Scan for the cell matching the given text and deliver its (X, Y) coordinate at center. 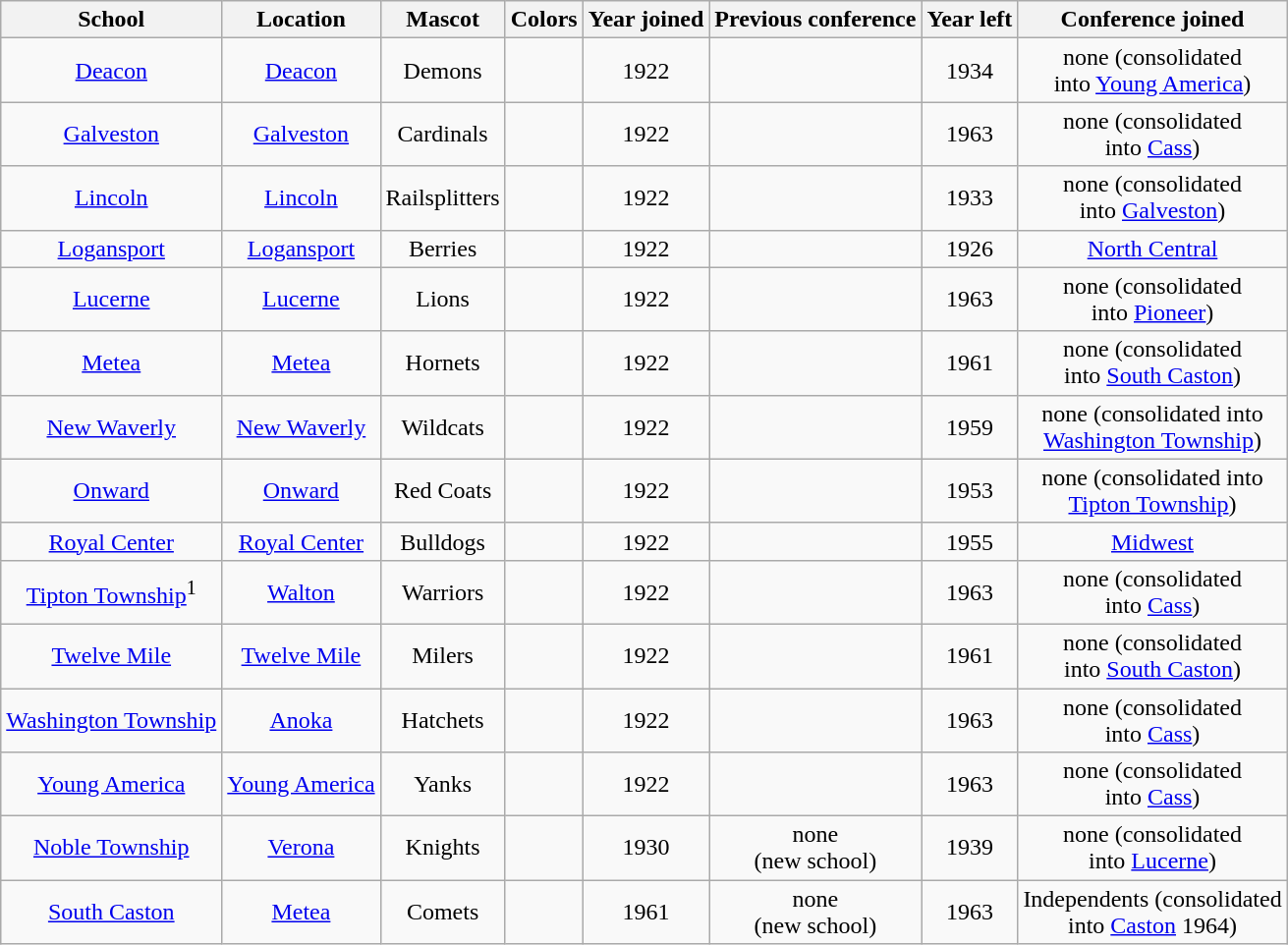
Anoka (301, 719)
Midwest (1152, 541)
Lions (442, 299)
Colors (544, 20)
Warriors (442, 591)
Bulldogs (442, 541)
Tipton Township1 (112, 591)
Red Coats (442, 491)
Independents (consolidatedinto Caston 1964) (1152, 912)
Knights (442, 849)
none (consolidated intoWashington Township) (1152, 426)
1933 (970, 198)
1934 (970, 71)
none (consolidatedinto Pioneer) (1152, 299)
none (consolidatedinto Lucerne) (1152, 849)
Hornets (442, 363)
Yanks (442, 784)
none (consolidatedinto Galveston) (1152, 198)
Berries (442, 249)
1953 (970, 491)
none (consolidated intoTipton Township) (1152, 491)
Railsplitters (442, 198)
School (112, 20)
1939 (970, 849)
1955 (970, 541)
Year left (970, 20)
Year joined (646, 20)
Mascot (442, 20)
Location (301, 20)
Cardinals (442, 134)
1959 (970, 426)
Milers (442, 656)
Hatchets (442, 719)
North Central (1152, 249)
Comets (442, 912)
Walton (301, 591)
Conference joined (1152, 20)
1926 (970, 249)
Previous conference (815, 20)
Washington Township (112, 719)
none (consolidatedinto Young America) (1152, 71)
Noble Township (112, 849)
Demons (442, 71)
1930 (646, 849)
Wildcats (442, 426)
South Caston (112, 912)
Verona (301, 849)
